Return (x, y) of the center of cell containing provided text 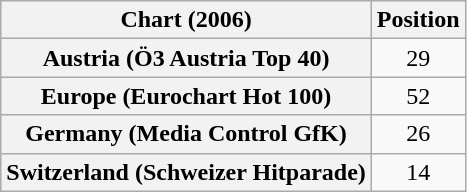
Austria (Ö3 Austria Top 40) (186, 58)
26 (418, 134)
Europe (Eurochart Hot 100) (186, 96)
Chart (2006) (186, 20)
Switzerland (Schweizer Hitparade) (186, 172)
14 (418, 172)
52 (418, 96)
Position (418, 20)
29 (418, 58)
Germany (Media Control GfK) (186, 134)
